For the text-containing cell, return its midpoint in (X, Y) coordinate format. 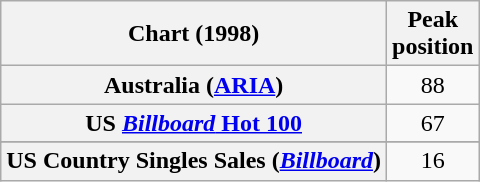
Australia (ARIA) (194, 85)
US Billboard Hot 100 (194, 123)
Chart (1998) (194, 34)
Peakposition (433, 34)
88 (433, 85)
16 (433, 161)
US Country Singles Sales (Billboard) (194, 161)
67 (433, 123)
